Return (x, y) of the center of cell containing provided text 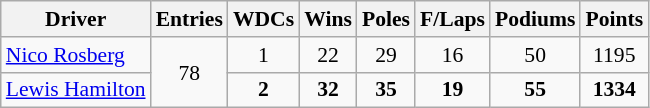
WDCs (264, 19)
Podiums (536, 19)
55 (536, 90)
Poles (386, 19)
16 (452, 55)
1334 (614, 90)
29 (386, 55)
35 (386, 90)
Wins (328, 19)
2 (264, 90)
Points (614, 19)
Driver (76, 19)
F/Laps (452, 19)
Entries (190, 19)
Lewis Hamilton (76, 90)
1 (264, 55)
50 (536, 55)
22 (328, 55)
19 (452, 90)
32 (328, 90)
1195 (614, 55)
Nico Rosberg (76, 55)
78 (190, 72)
